Provide the [X, Y] coordinate of the cell's center where the given text is located.  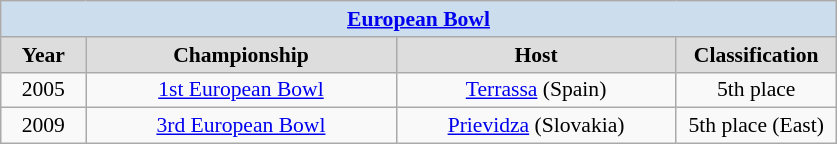
3rd European Bowl [241, 126]
5th place (East) [756, 126]
Prievidza (Slovakia) [536, 126]
Championship [241, 55]
Terrassa (Spain) [536, 90]
Year [44, 55]
2009 [44, 126]
2005 [44, 90]
5th place [756, 90]
1st European Bowl [241, 90]
Host [536, 55]
European Bowl [419, 19]
Classification [756, 55]
